Detect which cell encompasses the target text, then output its (x, y) center coordinate. 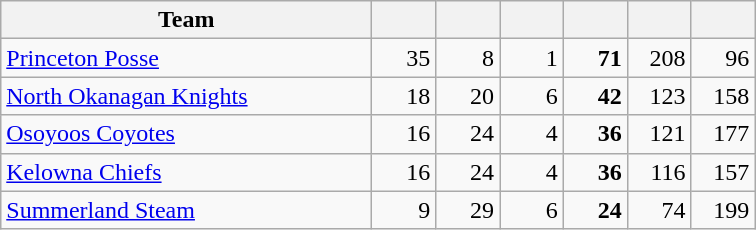
71 (595, 58)
177 (723, 134)
29 (468, 210)
96 (723, 58)
Princeton Posse (186, 58)
North Okanagan Knights (186, 96)
Osoyoos Coyotes (186, 134)
74 (659, 210)
208 (659, 58)
121 (659, 134)
9 (404, 210)
Team (186, 20)
116 (659, 172)
Kelowna Chiefs (186, 172)
8 (468, 58)
42 (595, 96)
157 (723, 172)
20 (468, 96)
Summerland Steam (186, 210)
123 (659, 96)
35 (404, 58)
199 (723, 210)
18 (404, 96)
158 (723, 96)
1 (532, 58)
